Output the [x, y] coordinate of the center of the cell containing the given text.  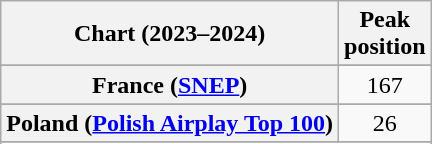
26 [385, 123]
Peakposition [385, 34]
167 [385, 85]
France (SNEP) [170, 85]
Poland (Polish Airplay Top 100) [170, 123]
Chart (2023–2024) [170, 34]
